Return the [x, y] coordinate for the center point of the cell that contains the specified text.  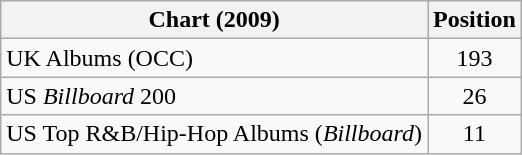
US Top R&B/Hip-Hop Albums (Billboard) [214, 134]
UK Albums (OCC) [214, 58]
193 [475, 58]
Chart (2009) [214, 20]
26 [475, 96]
US Billboard 200 [214, 96]
11 [475, 134]
Position [475, 20]
